Search for the cell housing the specified text and yield its (x, y) center coordinate. 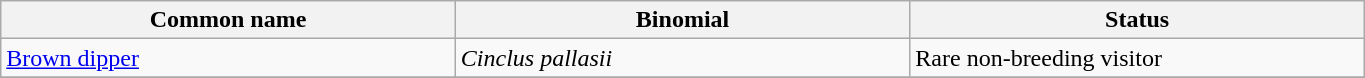
Binomial (682, 20)
Status (1138, 20)
Common name (228, 20)
Cinclus pallasii (682, 58)
Brown dipper (228, 58)
Rare non-breeding visitor (1138, 58)
